Capture the cell that displays the provided text and extract its [x, y] central coordinate. 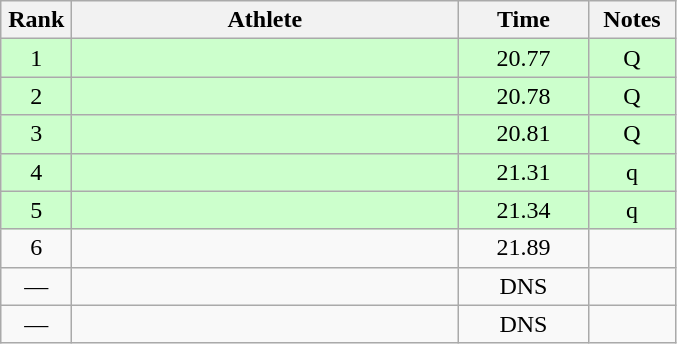
6 [36, 248]
Athlete [265, 20]
1 [36, 58]
Rank [36, 20]
20.78 [524, 96]
21.34 [524, 210]
4 [36, 172]
21.31 [524, 172]
5 [36, 210]
20.77 [524, 58]
Time [524, 20]
2 [36, 96]
3 [36, 134]
Notes [632, 20]
21.89 [524, 248]
20.81 [524, 134]
